Find where the given text appears and provide that cell's center as [X, Y] coordinate. 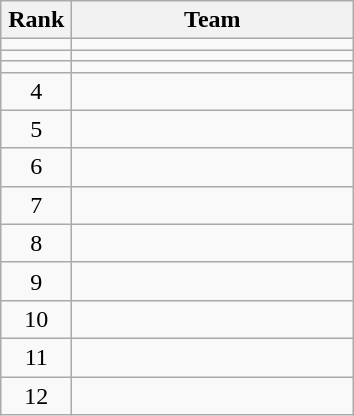
11 [36, 357]
5 [36, 129]
7 [36, 205]
8 [36, 243]
6 [36, 167]
9 [36, 281]
12 [36, 395]
Team [212, 20]
10 [36, 319]
Rank [36, 20]
4 [36, 91]
